Find where the given text appears and provide that cell's center as (X, Y) coordinate. 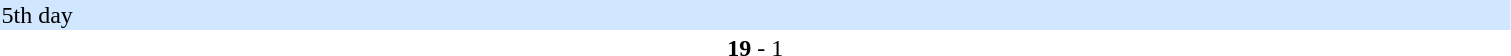
5th day (756, 15)
